Capture the cell that displays the provided text and extract its [x, y] central coordinate. 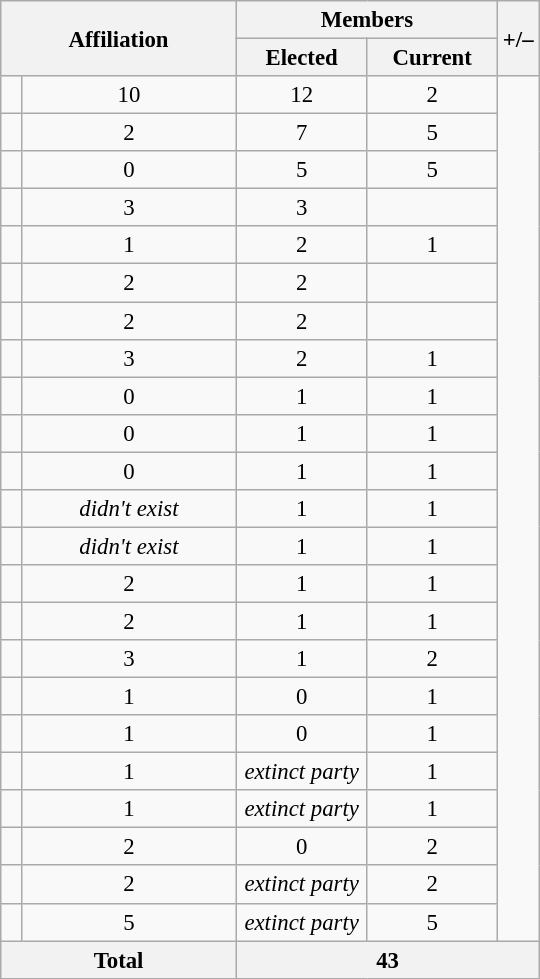
Total [119, 960]
+/– [518, 38]
43 [387, 960]
12 [302, 95]
7 [302, 133]
Current [432, 58]
Affiliation [119, 38]
Elected [302, 58]
10 [128, 95]
Members [366, 20]
